For the text-containing cell, return its midpoint in [X, Y] coordinate format. 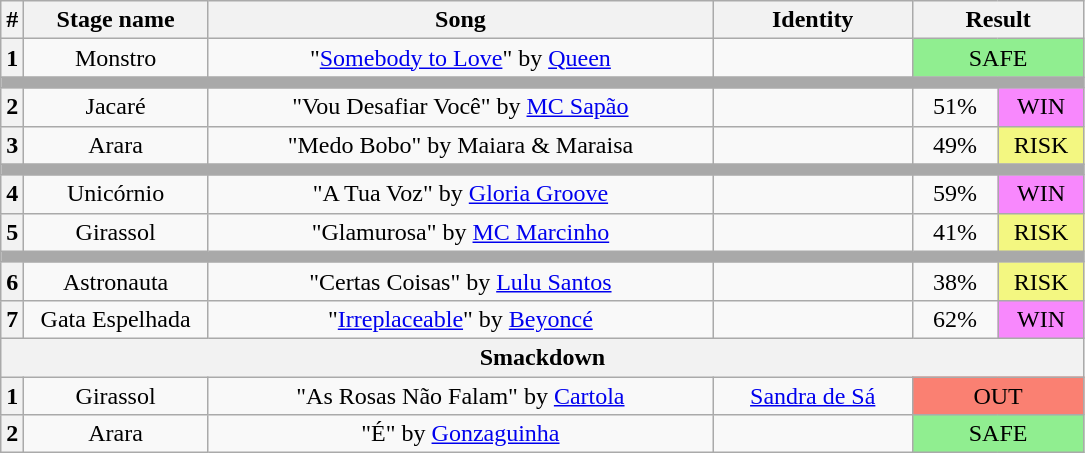
"Medo Bobo" by Maiara & Maraisa [460, 145]
Unicórnio [116, 194]
"É" by Gonzaguinha [460, 434]
OUT [998, 395]
"As Rosas Não Falam" by Cartola [460, 395]
"Vou Desafiar Você" by MC Sapão [460, 107]
38% [955, 281]
49% [955, 145]
Song [460, 20]
Gata Espelhada [116, 319]
5 [12, 232]
Stage name [116, 20]
"Glamurosa" by MC Marcinho [460, 232]
Identity [812, 20]
"A Tua Voz" by Gloria Groove [460, 194]
Result [998, 20]
41% [955, 232]
Sandra de Sá [812, 395]
"Certas Coisas" by Lulu Santos [460, 281]
Astronauta [116, 281]
Jacaré [116, 107]
"Somebody to Love" by Queen [460, 58]
59% [955, 194]
Smackdown [542, 357]
4 [12, 194]
62% [955, 319]
"Irreplaceable" by Beyoncé [460, 319]
# [12, 20]
Monstro [116, 58]
7 [12, 319]
51% [955, 107]
3 [12, 145]
6 [12, 281]
